Provide the [x, y] coordinate of the cell's center where the given text is located.  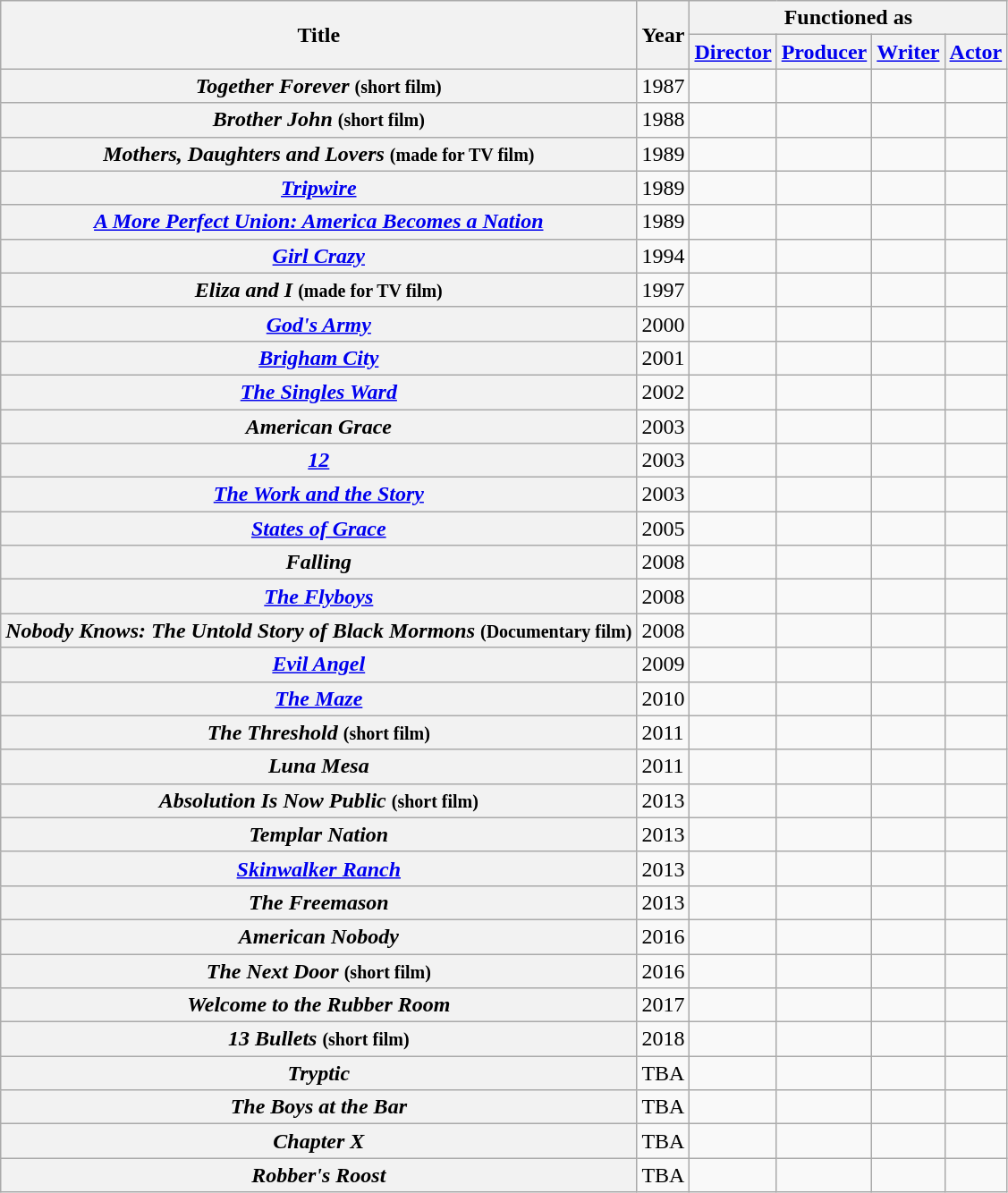
States of Grace [318, 529]
The Maze [318, 698]
1997 [664, 290]
2001 [664, 358]
1987 [664, 86]
13 Bullets (short film) [318, 1039]
Producer [825, 52]
A More Perfect Union: America Becomes a Nation [318, 222]
Luna Mesa [318, 766]
Functioned as [848, 18]
The Singles Ward [318, 392]
2010 [664, 698]
Tryptic [318, 1073]
Writer [909, 52]
Title [318, 35]
Together Forever (short film) [318, 86]
Chapter X [318, 1141]
2002 [664, 392]
Brother John (short film) [318, 120]
Templar Nation [318, 834]
American Grace [318, 427]
Actor [976, 52]
Brigham City [318, 358]
The Work and the Story [318, 495]
12 [318, 461]
Tripwire [318, 188]
Eliza and I (made for TV film) [318, 290]
1994 [664, 256]
Skinwalker Ranch [318, 868]
American Nobody [318, 936]
Robber's Roost [318, 1175]
Nobody Knows: The Untold Story of Black Mormons (Documentary film) [318, 630]
Evil Angel [318, 664]
2005 [664, 529]
2018 [664, 1039]
2000 [664, 324]
The Next Door (short film) [318, 970]
Welcome to the Rubber Room [318, 1005]
Year [664, 35]
1988 [664, 120]
Mothers, Daughters and Lovers (made for TV film) [318, 154]
2017 [664, 1005]
Falling [318, 563]
The Boys at the Bar [318, 1107]
Absolution Is Now Public (short film) [318, 800]
2009 [664, 664]
The Flyboys [318, 596]
The Threshold (short film) [318, 732]
Director [733, 52]
Girl Crazy [318, 256]
The Freemason [318, 902]
God's Army [318, 324]
